Find where the given text appears and provide that cell's center as (x, y) coordinate. 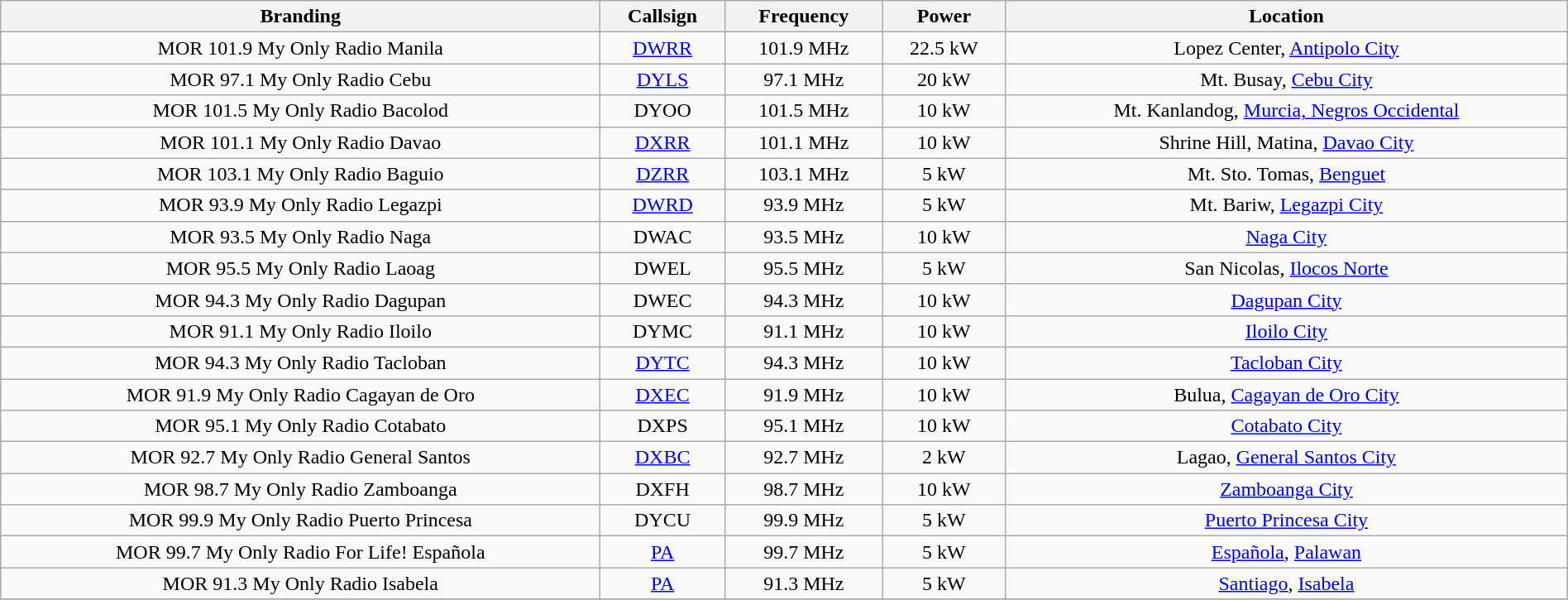
101.1 MHz (804, 142)
DYMC (663, 331)
DWEL (663, 268)
MOR 98.7 My Only Radio Zamboanga (301, 489)
Callsign (663, 17)
Naga City (1287, 237)
101.9 MHz (804, 48)
MOR 101.5 My Only Radio Bacolod (301, 111)
MOR 101.1 My Only Radio Davao (301, 142)
95.5 MHz (804, 268)
Lopez Center, Antipolo City (1287, 48)
DZRR (663, 174)
DWRD (663, 205)
Tacloban City (1287, 362)
MOR 91.3 My Only Radio Isabela (301, 583)
103.1 MHz (804, 174)
MOR 91.9 My Only Radio Cagayan de Oro (301, 395)
MOR 94.3 My Only Radio Dagupan (301, 300)
101.5 MHz (804, 111)
MOR 103.1 My Only Radio Baguio (301, 174)
DXBC (663, 458)
DYCU (663, 521)
97.1 MHz (804, 79)
San Nicolas, Ilocos Norte (1287, 268)
Dagupan City (1287, 300)
Santiago, Isabela (1287, 583)
98.7 MHz (804, 489)
Cotabato City (1287, 426)
MOR 97.1 My Only Radio Cebu (301, 79)
DYTC (663, 362)
93.9 MHz (804, 205)
DWAC (663, 237)
91.3 MHz (804, 583)
DXEC (663, 395)
Shrine Hill, Matina, Davao City (1287, 142)
MOR 91.1 My Only Radio Iloilo (301, 331)
Zamboanga City (1287, 489)
Mt. Kanlandog, Murcia, Negros Occidental (1287, 111)
Española, Palawan (1287, 552)
MOR 99.9 My Only Radio Puerto Princesa (301, 521)
MOR 93.5 My Only Radio Naga (301, 237)
Frequency (804, 17)
DXFH (663, 489)
DXPS (663, 426)
Power (944, 17)
DYLS (663, 79)
91.9 MHz (804, 395)
Mt. Bariw, Legazpi City (1287, 205)
20 kW (944, 79)
Puerto Princesa City (1287, 521)
Bulua, Cagayan de Oro City (1287, 395)
Branding (301, 17)
93.5 MHz (804, 237)
DWRR (663, 48)
MOR 92.7 My Only Radio General Santos (301, 458)
Mt. Busay, Cebu City (1287, 79)
Mt. Sto. Tomas, Benguet (1287, 174)
92.7 MHz (804, 458)
91.1 MHz (804, 331)
MOR 99.7 My Only Radio For Life! Española (301, 552)
MOR 95.5 My Only Radio Laoag (301, 268)
MOR 94.3 My Only Radio Tacloban (301, 362)
DWEC (663, 300)
Lagao, General Santos City (1287, 458)
99.7 MHz (804, 552)
MOR 95.1 My Only Radio Cotabato (301, 426)
95.1 MHz (804, 426)
22.5 kW (944, 48)
99.9 MHz (804, 521)
Location (1287, 17)
MOR 93.9 My Only Radio Legazpi (301, 205)
DXRR (663, 142)
Iloilo City (1287, 331)
2 kW (944, 458)
DYOO (663, 111)
MOR 101.9 My Only Radio Manila (301, 48)
